Search for the cell housing the specified text and yield its (X, Y) center coordinate. 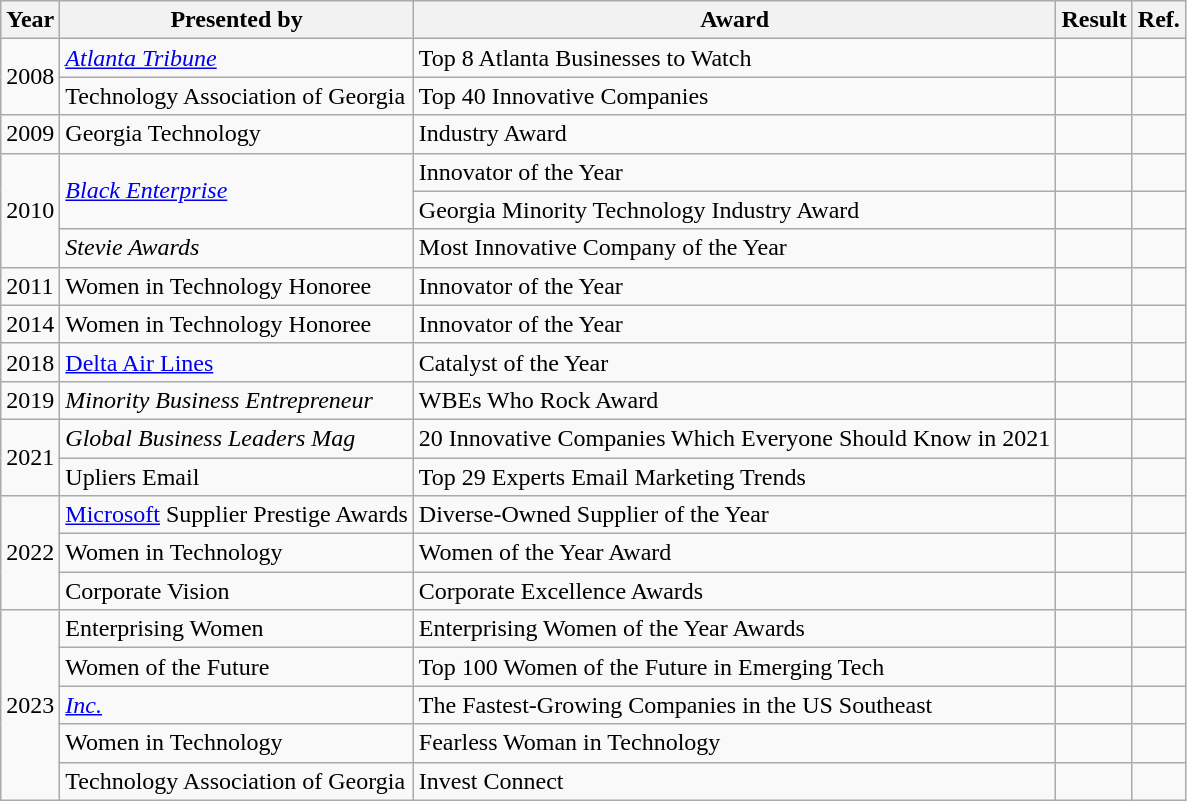
Inc. (237, 705)
Corporate Excellence Awards (734, 591)
Top 40 Innovative Companies (734, 96)
2019 (30, 400)
Georgia Technology (237, 134)
The Fastest-Growing Companies in the US Southeast (734, 705)
2010 (30, 210)
Award (734, 20)
WBEs Who Rock Award (734, 400)
2023 (30, 705)
Minority Business Entrepreneur (237, 400)
Global Business Leaders Mag (237, 438)
Black Enterprise (237, 191)
Ref. (1158, 20)
Year (30, 20)
Result (1094, 20)
Atlanta Tribune (237, 58)
Enterprising Women (237, 629)
2009 (30, 134)
Enterprising Women of the Year Awards (734, 629)
2018 (30, 362)
Presented by (237, 20)
Fearless Woman in Technology (734, 743)
Stevie Awards (237, 248)
Microsoft Supplier Prestige Awards (237, 515)
Most Innovative Company of the Year (734, 248)
Top 8 Atlanta Businesses to Watch (734, 58)
Invest Connect (734, 781)
Upliers Email (237, 477)
Catalyst of the Year (734, 362)
Georgia Minority Technology Industry Award (734, 210)
Industry Award (734, 134)
20 Innovative Companies Which Everyone Should Know in 2021 (734, 438)
Women of the Future (237, 667)
Diverse-Owned Supplier of the Year (734, 515)
2022 (30, 553)
Top 100 Women of the Future in Emerging Tech (734, 667)
Women of the Year Award (734, 553)
Corporate Vision (237, 591)
2014 (30, 324)
2011 (30, 286)
Delta Air Lines (237, 362)
2021 (30, 457)
2008 (30, 77)
Top 29 Experts Email Marketing Trends (734, 477)
